Pinpoint the cell where the given text exists, returning its (X, Y) midpoint coordinate. 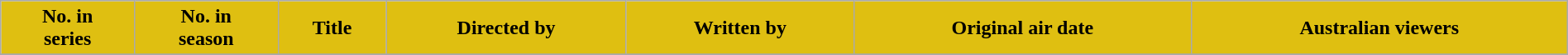
Australian viewers (1379, 28)
Written by (739, 28)
Original air date (1022, 28)
Title (332, 28)
No. inseason (206, 28)
No. inseries (68, 28)
Directed by (506, 28)
